Capture the cell that displays the provided text and extract its [x, y] central coordinate. 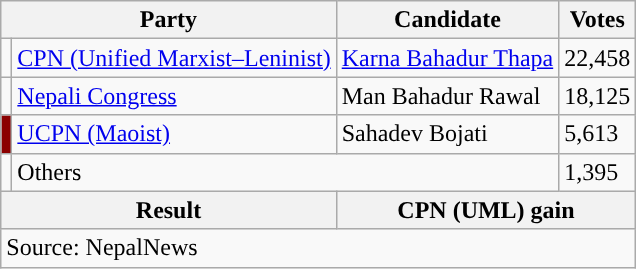
CPN (UML) gain [486, 210]
Karna Bahadur Thapa [448, 58]
Sahadev Bojati [448, 134]
Nepali Congress [174, 96]
Party [168, 20]
Man Bahadur Rawal [448, 96]
18,125 [598, 96]
Others [286, 172]
1,395 [598, 172]
UCPN (Maoist) [174, 134]
5,613 [598, 134]
Source: NepalNews [318, 248]
Result [168, 210]
Votes [598, 20]
22,458 [598, 58]
Candidate [448, 20]
CPN (Unified Marxist–Leninist) [174, 58]
